Identify which cell holds the provided text, then report its [x, y] central coordinate. 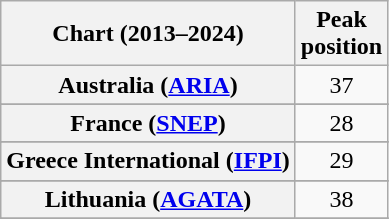
Greece International (IFPI) [148, 161]
38 [341, 199]
Australia (ARIA) [148, 85]
29 [341, 161]
37 [341, 85]
Lithuania (AGATA) [148, 199]
28 [341, 123]
France (SNEP) [148, 123]
Chart (2013–2024) [148, 34]
Peakposition [341, 34]
